Capture the cell that displays the provided text and extract its (x, y) central coordinate. 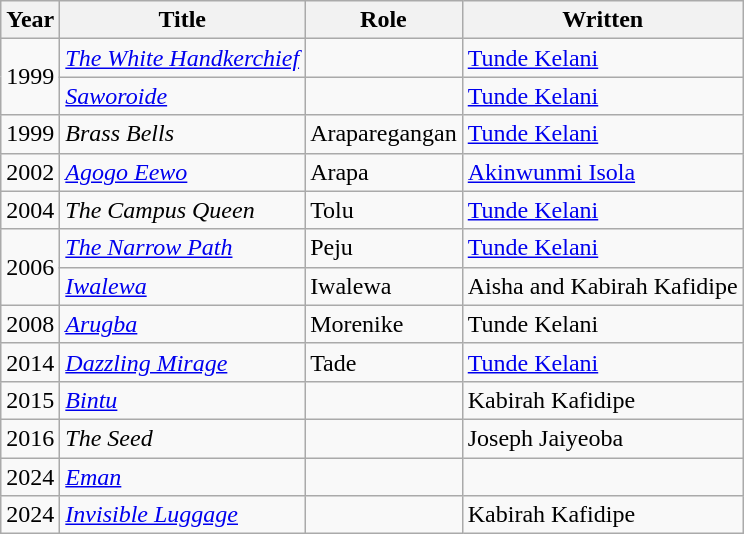
Title (182, 20)
2002 (30, 172)
Tade (384, 362)
Dazzling Mirage (182, 362)
2008 (30, 324)
The Seed (182, 438)
2004 (30, 210)
Year (30, 20)
Araparegangan (384, 134)
2015 (30, 400)
Eman (182, 477)
2006 (30, 267)
The Campus Queen (182, 210)
The Narrow Path (182, 248)
Written (602, 20)
Invisible Luggage (182, 515)
Agogo Eewo (182, 172)
Aisha and Kabirah Kafidipe (602, 286)
Role (384, 20)
Tolu (384, 210)
2014 (30, 362)
Joseph Jaiyeoba (602, 438)
Morenike (384, 324)
2016 (30, 438)
Bintu (182, 400)
Arapa (384, 172)
The White Handkerchief (182, 58)
Arugba (182, 324)
Saworoide (182, 96)
Akinwunmi Isola (602, 172)
Peju (384, 248)
Brass Bells (182, 134)
